Scan for the cell matching the given text and deliver its [x, y] coordinate at center. 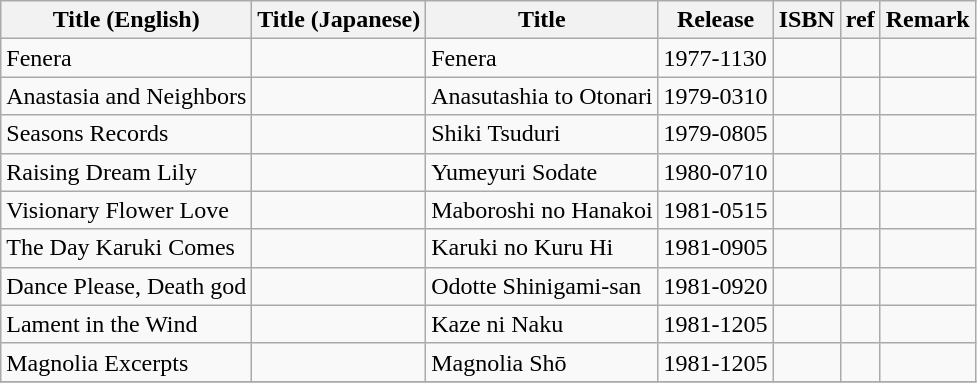
Visionary Flower Love [126, 210]
Odotte Shinigami-san [542, 286]
1981-0905 [716, 248]
Lament in the Wind [126, 324]
Anastasia and Neighbors [126, 96]
Dance Please, Death god [126, 286]
Magnolia Excerpts [126, 362]
Maboroshi no Hanakoi [542, 210]
Raising Dream Lily [126, 172]
ref [860, 20]
Kaze ni Naku [542, 324]
Shiki Tsuduri [542, 134]
Karuki no Kuru Hi [542, 248]
1979-0805 [716, 134]
1977-1130 [716, 58]
Yumeyuri Sodate [542, 172]
The Day Karuki Comes [126, 248]
Remark [928, 20]
ISBN [806, 20]
Release [716, 20]
Title [542, 20]
Magnolia Shō [542, 362]
1979-0310 [716, 96]
Title (English) [126, 20]
Title (Japanese) [339, 20]
1981-0515 [716, 210]
Seasons Records [126, 134]
Anasutashia to Otonari [542, 96]
1981-0920 [716, 286]
1980-0710 [716, 172]
